Capture the cell that displays the provided text and extract its (x, y) central coordinate. 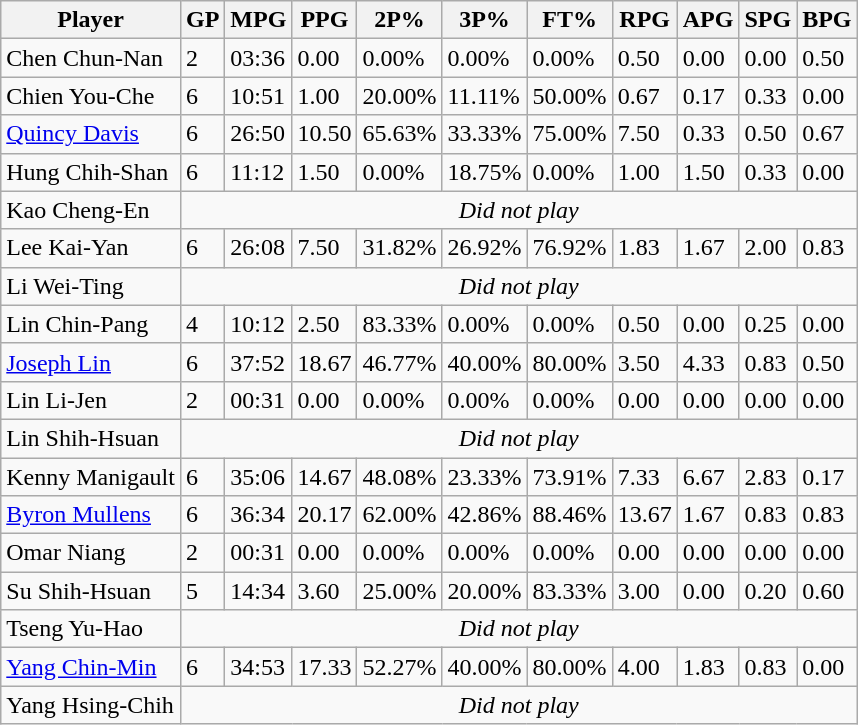
35:06 (258, 477)
13.67 (644, 515)
31.82% (400, 248)
5 (202, 591)
18.67 (324, 362)
14.67 (324, 477)
88.46% (570, 515)
0.25 (768, 324)
25.00% (400, 591)
3.50 (644, 362)
Kenny Manigault (91, 477)
37:52 (258, 362)
50.00% (570, 96)
18.75% (484, 172)
Lin Chin-Pang (91, 324)
Chien You-Che (91, 96)
10:51 (258, 96)
11:12 (258, 172)
10:12 (258, 324)
33.33% (484, 134)
26.92% (484, 248)
FT% (570, 20)
SPG (768, 20)
Kao Cheng-En (91, 210)
Lin Li-Jen (91, 400)
26:50 (258, 134)
17.33 (324, 667)
Chen Chun-Nan (91, 58)
48.08% (400, 477)
76.92% (570, 248)
4 (202, 324)
Joseph Lin (91, 362)
3P% (484, 20)
42.86% (484, 515)
2.00 (768, 248)
0.20 (768, 591)
4.33 (708, 362)
PPG (324, 20)
Player (91, 20)
65.63% (400, 134)
7.33 (644, 477)
RPG (644, 20)
52.27% (400, 667)
BPG (827, 20)
Omar Niang (91, 553)
10.50 (324, 134)
75.00% (570, 134)
0.60 (827, 591)
34:53 (258, 667)
73.91% (570, 477)
14:34 (258, 591)
2.50 (324, 324)
36:34 (258, 515)
6.67 (708, 477)
Quincy Davis (91, 134)
4.00 (644, 667)
2P% (400, 20)
2.83 (768, 477)
11.11% (484, 96)
Byron Mullens (91, 515)
23.33% (484, 477)
Hung Chih-Shan (91, 172)
Li Wei-Ting (91, 286)
Tseng Yu-Hao (91, 629)
3.00 (644, 591)
Lee Kai-Yan (91, 248)
GP (202, 20)
MPG (258, 20)
APG (708, 20)
20.17 (324, 515)
03:36 (258, 58)
Yang Hsing-Chih (91, 705)
26:08 (258, 248)
3.60 (324, 591)
46.77% (400, 362)
Lin Shih-Hsuan (91, 438)
Yang Chin-Min (91, 667)
Su Shih-Hsuan (91, 591)
62.00% (400, 515)
